Extract the (X, Y) coordinate from the center of the cell holding the provided text.  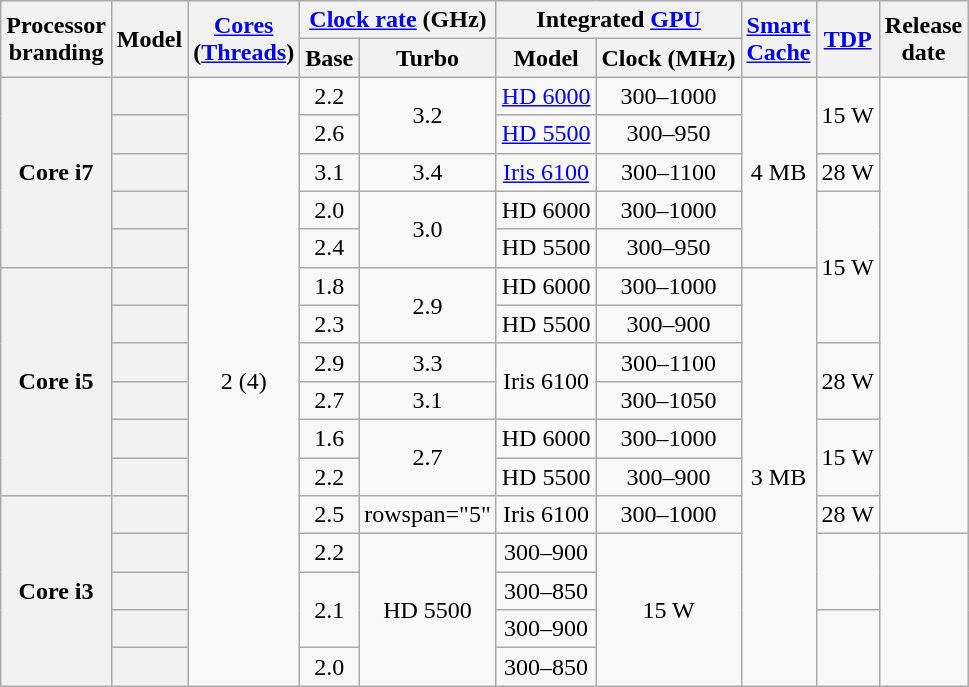
Core i5 (56, 381)
Turbo (428, 58)
3.0 (428, 229)
2.5 (330, 515)
3 MB (778, 476)
Integrated GPU (618, 20)
3.2 (428, 115)
Core i3 (56, 591)
3.4 (428, 172)
2 (4) (244, 382)
1.8 (330, 286)
Base (330, 58)
2.4 (330, 248)
rowspan="5" (428, 515)
Clock (MHz) (668, 58)
Clock rate (GHz) (398, 20)
2.1 (330, 610)
4 MB (778, 172)
Core i7 (56, 172)
3.3 (428, 362)
2.3 (330, 324)
1.6 (330, 438)
TDP (848, 39)
300–1050 (668, 400)
Releasedate (923, 39)
2.6 (330, 134)
Cores(Threads) (244, 39)
SmartCache (778, 39)
Processorbranding (56, 39)
